Capture the cell that displays the provided text and extract its [x, y] central coordinate. 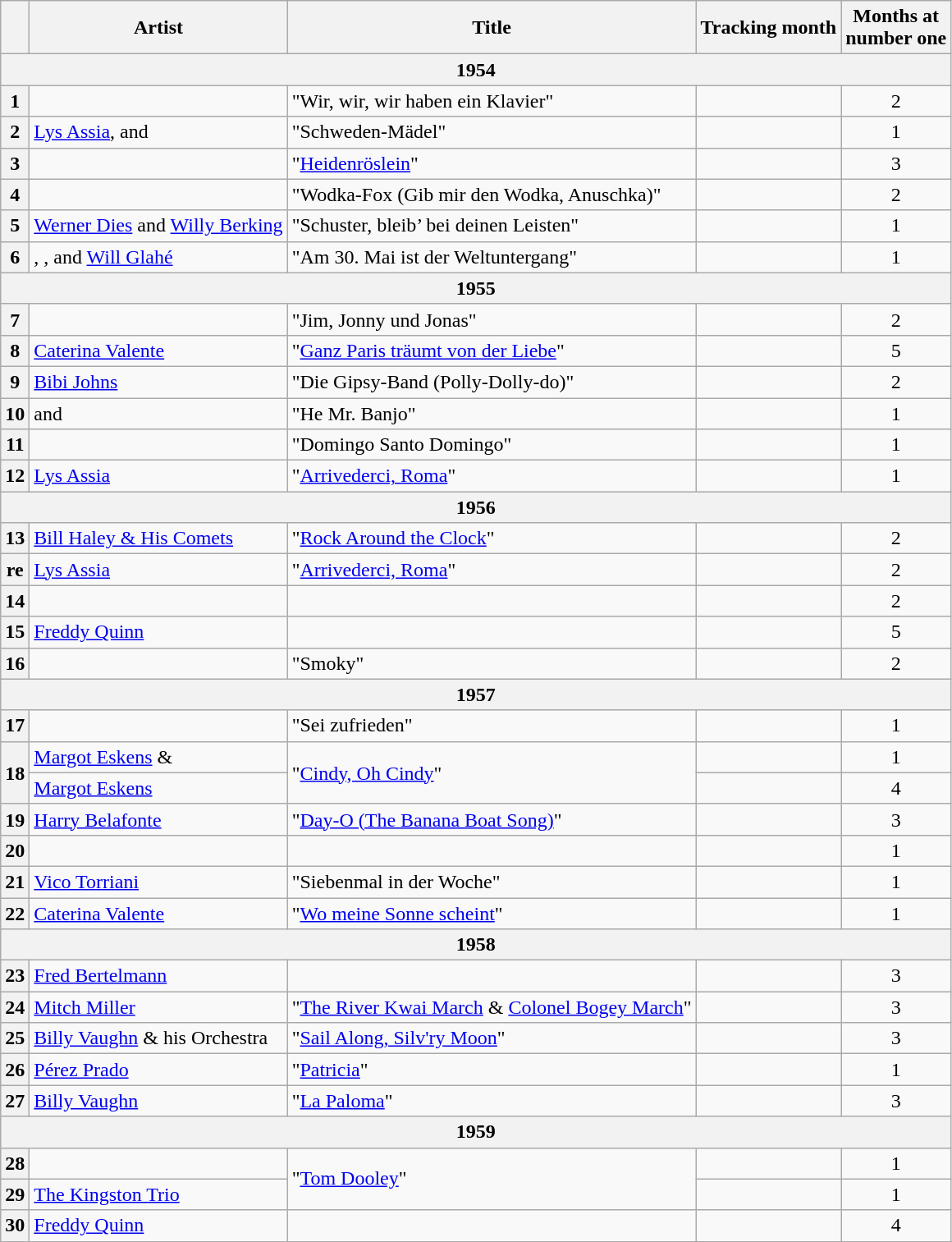
Title [492, 28]
1959 [476, 1132]
"Wodka-Fox (Gib mir den Wodka, Anuschka)" [492, 195]
13 [15, 539]
"Tom Dooley" [492, 1179]
16 [15, 663]
Werner Dies and Willy Berking [158, 226]
Months atnumber one [896, 28]
"Smoky" [492, 663]
18 [15, 772]
Margot Eskens & [158, 757]
"Die Gipsy-Band (Polly-Dolly-do)" [492, 382]
"Am 30. Mai ist der Weltuntergang" [492, 257]
"Jim, Jonny und Jonas" [492, 319]
"The River Kwai March & Colonel Bogey March" [492, 1007]
7 [15, 319]
28 [15, 1163]
12 [15, 476]
24 [15, 1007]
"Wo meine Sonne scheint" [492, 914]
Artist [158, 28]
11 [15, 445]
Vico Torriani [158, 882]
The Kingston Trio [158, 1194]
1957 [476, 694]
Billy Vaughn & his Orchestra [158, 1038]
"Patricia" [492, 1070]
"Siebenmal in der Woche" [492, 882]
Billy Vaughn [158, 1101]
"Day-O (The Banana Boat Song)" [492, 819]
30 [15, 1226]
Pérez Prado [158, 1070]
20 [15, 850]
Tracking month [768, 28]
"Ganz Paris träumt von der Liebe" [492, 351]
15 [15, 632]
26 [15, 1070]
17 [15, 726]
29 [15, 1194]
8 [15, 351]
"He Mr. Banjo" [492, 413]
27 [15, 1101]
Bill Haley & His Comets [158, 539]
9 [15, 382]
25 [15, 1038]
Mitch Miller [158, 1007]
re [15, 570]
22 [15, 914]
Harry Belafonte [158, 819]
"Sei zufrieden" [492, 726]
1954 [476, 70]
21 [15, 882]
and [158, 413]
"Wir, wir, wir haben ein Klavier" [492, 101]
"La Paloma" [492, 1101]
Fred Bertelmann [158, 976]
23 [15, 976]
Bibi Johns [158, 382]
"Cindy, Oh Cindy" [492, 772]
1956 [476, 507]
"Rock Around the Clock" [492, 539]
Lys Assia, and [158, 132]
"Domingo Santo Domingo" [492, 445]
1958 [476, 945]
Margot Eskens [158, 788]
"Sail Along, Silv'ry Moon" [492, 1038]
14 [15, 601]
19 [15, 819]
10 [15, 413]
"Heidenröslein" [492, 163]
6 [15, 257]
1955 [476, 288]
, , and Will Glahé [158, 257]
"Schweden-Mädel" [492, 132]
"Schuster, bleib’ bei deinen Leisten" [492, 226]
